Detect which cell encompasses the target text, then output its [X, Y] center coordinate. 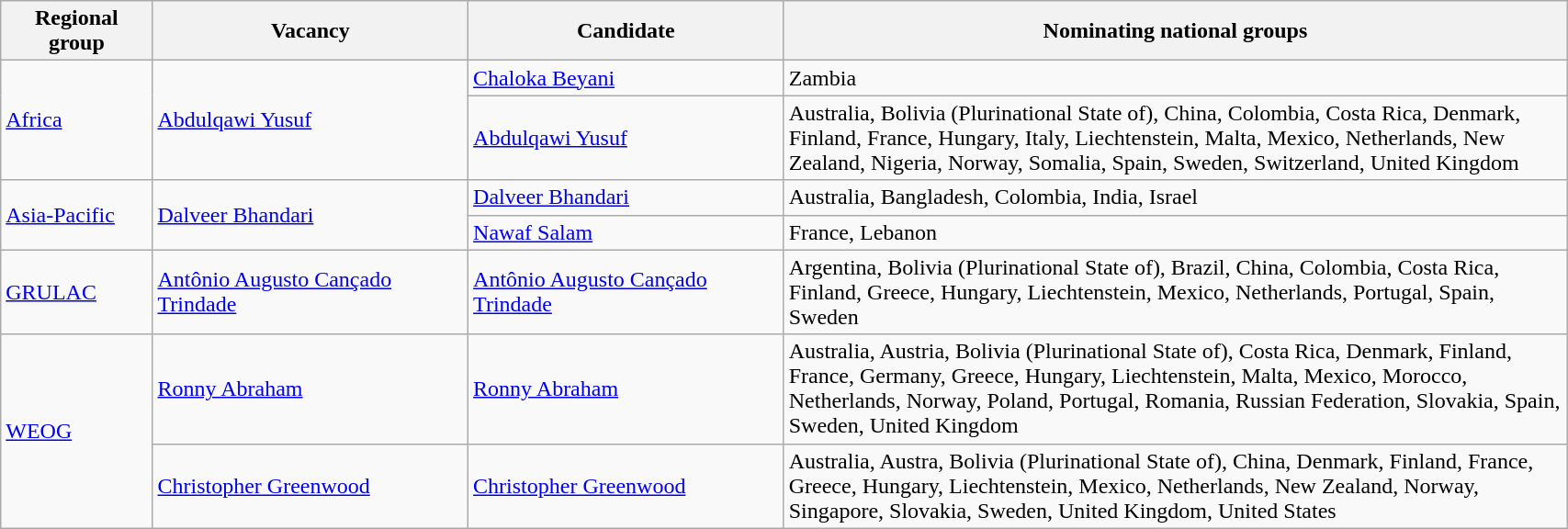
Africa [77, 120]
Vacancy [310, 31]
Chaloka Beyani [626, 78]
GRULAC [77, 292]
Zambia [1175, 78]
Nominating national groups [1175, 31]
Australia, Bangladesh, Colombia, India, Israel [1175, 197]
Asia-Pacific [77, 215]
Nawaf Salam [626, 232]
Regional group [77, 31]
Candidate [626, 31]
WEOG [77, 432]
France, Lebanon [1175, 232]
